Capture the cell that displays the provided text and extract its [x, y] central coordinate. 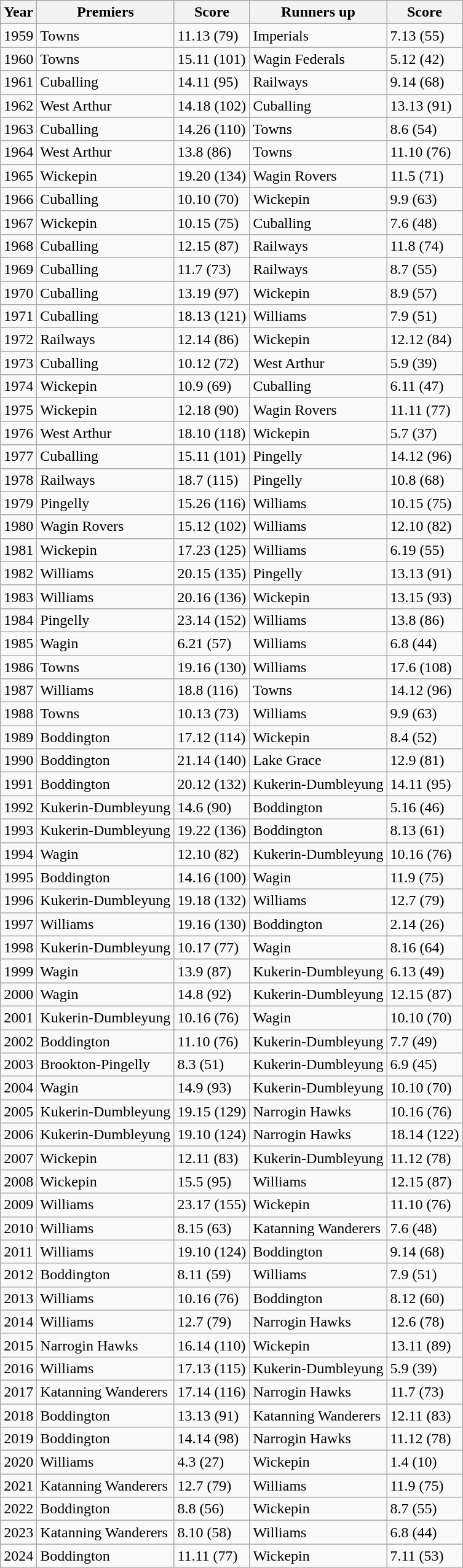
1989 [18, 737]
1987 [18, 691]
2011 [18, 1252]
8.6 (54) [424, 129]
23.14 (152) [212, 620]
2002 [18, 1041]
19.15 (129) [212, 1111]
Premiers [106, 12]
1.4 (10) [424, 1462]
1983 [18, 597]
1996 [18, 901]
12.9 (81) [424, 761]
8.9 (57) [424, 293]
10.9 (69) [212, 386]
17.12 (114) [212, 737]
Imperials [319, 36]
2009 [18, 1205]
19.18 (132) [212, 901]
17.6 (108) [424, 667]
2013 [18, 1298]
2022 [18, 1509]
5.7 (37) [424, 433]
1964 [18, 152]
1981 [18, 550]
14.26 (110) [212, 129]
17.14 (116) [212, 1392]
1988 [18, 714]
1976 [18, 433]
7.11 (53) [424, 1556]
8.13 (61) [424, 831]
1967 [18, 222]
2018 [18, 1415]
18.14 (122) [424, 1135]
1962 [18, 106]
5.12 (42) [424, 59]
2008 [18, 1182]
1980 [18, 527]
1966 [18, 199]
2005 [18, 1111]
17.13 (115) [212, 1368]
1963 [18, 129]
1979 [18, 503]
14.14 (98) [212, 1439]
13.19 (97) [212, 293]
1998 [18, 947]
6.19 (55) [424, 550]
2024 [18, 1556]
12.18 (90) [212, 410]
20.15 (135) [212, 573]
8.12 (60) [424, 1298]
Runners up [319, 12]
1959 [18, 36]
2023 [18, 1532]
1973 [18, 363]
8.4 (52) [424, 737]
8.3 (51) [212, 1065]
10.17 (77) [212, 947]
2004 [18, 1088]
2019 [18, 1439]
12.12 (84) [424, 340]
1985 [18, 643]
20.12 (132) [212, 784]
1984 [18, 620]
6.21 (57) [212, 643]
8.10 (58) [212, 1532]
7.7 (49) [424, 1041]
2012 [18, 1275]
23.17 (155) [212, 1205]
1991 [18, 784]
20.16 (136) [212, 597]
21.14 (140) [212, 761]
19.22 (136) [212, 831]
14.18 (102) [212, 106]
5.16 (46) [424, 807]
1986 [18, 667]
1974 [18, 386]
18.7 (115) [212, 480]
1995 [18, 877]
15.12 (102) [212, 527]
2.14 (26) [424, 924]
Brookton-Pingelly [106, 1065]
1968 [18, 246]
14.8 (92) [212, 994]
1969 [18, 269]
2007 [18, 1158]
1993 [18, 831]
1970 [18, 293]
18.10 (118) [212, 433]
8.15 (63) [212, 1228]
1977 [18, 457]
12.6 (78) [424, 1322]
14.9 (93) [212, 1088]
2006 [18, 1135]
10.13 (73) [212, 714]
14.16 (100) [212, 877]
8.8 (56) [212, 1509]
14.6 (90) [212, 807]
Wagin Federals [319, 59]
6.11 (47) [424, 386]
Lake Grace [319, 761]
2015 [18, 1345]
17.23 (125) [212, 550]
1975 [18, 410]
1972 [18, 340]
4.3 (27) [212, 1462]
15.26 (116) [212, 503]
11.13 (79) [212, 36]
1961 [18, 82]
Year [18, 12]
2021 [18, 1486]
1965 [18, 176]
2016 [18, 1368]
2020 [18, 1462]
1982 [18, 573]
1997 [18, 924]
2000 [18, 994]
11.5 (71) [424, 176]
6.13 (49) [424, 971]
13.9 (87) [212, 971]
1960 [18, 59]
2003 [18, 1065]
7.13 (55) [424, 36]
6.9 (45) [424, 1065]
1978 [18, 480]
1971 [18, 316]
18.8 (116) [212, 691]
15.5 (95) [212, 1182]
19.20 (134) [212, 176]
2001 [18, 1017]
8.11 (59) [212, 1275]
2010 [18, 1228]
10.8 (68) [424, 480]
12.14 (86) [212, 340]
1990 [18, 761]
2014 [18, 1322]
2017 [18, 1392]
18.13 (121) [212, 316]
1994 [18, 854]
1999 [18, 971]
10.12 (72) [212, 363]
8.16 (64) [424, 947]
13.15 (93) [424, 597]
13.11 (89) [424, 1345]
11.8 (74) [424, 246]
1992 [18, 807]
16.14 (110) [212, 1345]
